Identify which cell holds the provided text, then report its [X, Y] central coordinate. 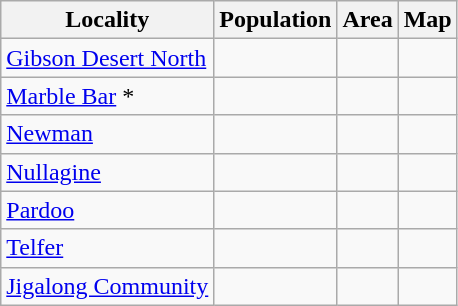
Jigalong Community [108, 286]
Area [368, 20]
Population [276, 20]
Nullagine [108, 172]
Locality [108, 20]
Telfer [108, 248]
Map [428, 20]
Newman [108, 134]
Pardoo [108, 210]
Gibson Desert North [108, 58]
Marble Bar * [108, 96]
